Return the (x, y) coordinate for the center point of the cell that contains the specified text.  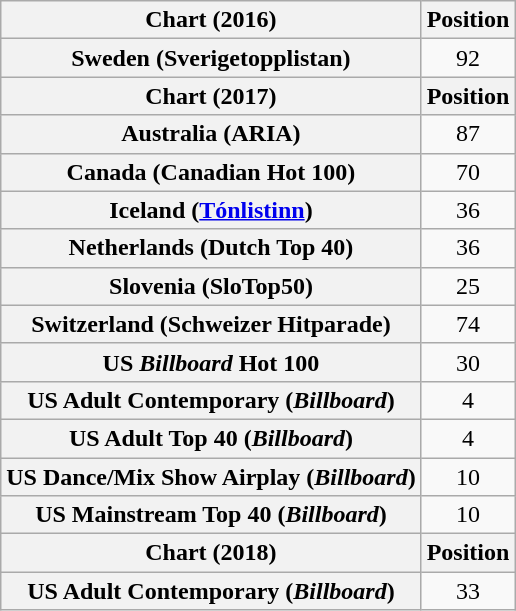
Australia (ARIA) (211, 134)
Chart (2017) (211, 96)
Slovenia (SloTop50) (211, 286)
US Adult Top 40 (Billboard) (211, 438)
Chart (2016) (211, 20)
33 (468, 591)
Canada (Canadian Hot 100) (211, 172)
Iceland (Tónlistinn) (211, 210)
Switzerland (Schweizer Hitparade) (211, 324)
Netherlands (Dutch Top 40) (211, 248)
70 (468, 172)
25 (468, 286)
92 (468, 58)
74 (468, 324)
30 (468, 362)
Sweden (Sverigetopplistan) (211, 58)
US Dance/Mix Show Airplay (Billboard) (211, 477)
US Mainstream Top 40 (Billboard) (211, 515)
US Billboard Hot 100 (211, 362)
87 (468, 134)
Chart (2018) (211, 553)
